From the cell containing the given text, extract its center point as (X, Y) coordinate. 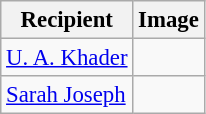
Image (168, 20)
Sarah Joseph (67, 95)
U. A. Khader (67, 58)
Recipient (67, 20)
